Identify which cell holds the provided text, then report its (x, y) central coordinate. 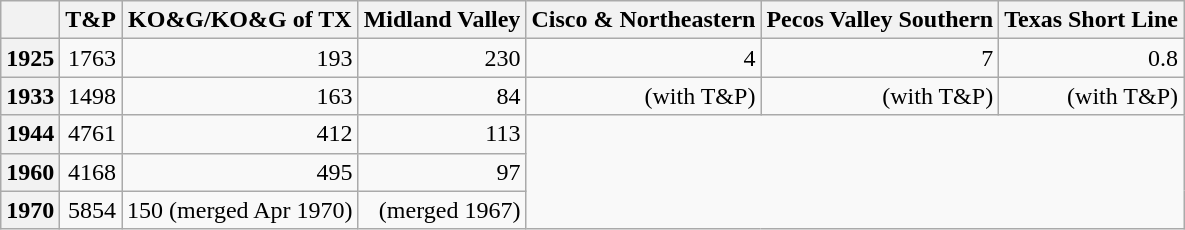
230 (442, 58)
0.8 (1092, 58)
150 (merged Apr 1970) (240, 210)
4761 (91, 134)
4 (644, 58)
113 (442, 134)
Pecos Valley Southern (880, 20)
1933 (30, 96)
(merged 1967) (442, 210)
1925 (30, 58)
495 (240, 172)
84 (442, 96)
1960 (30, 172)
163 (240, 96)
T&P (91, 20)
4168 (91, 172)
193 (240, 58)
1944 (30, 134)
5854 (91, 210)
Midland Valley (442, 20)
1763 (91, 58)
KO&G/KO&G of TX (240, 20)
1498 (91, 96)
Cisco & Northeastern (644, 20)
97 (442, 172)
412 (240, 134)
1970 (30, 210)
7 (880, 58)
Texas Short Line (1092, 20)
